Output the (X, Y) coordinate of the center of the cell containing the given text.  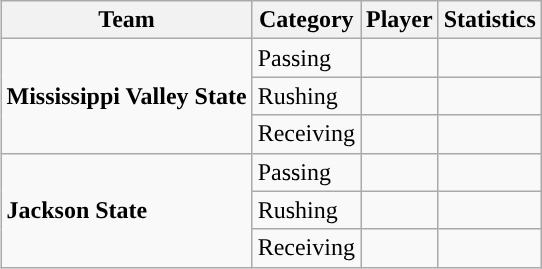
Mississippi Valley State (126, 96)
Team (126, 20)
Statistics (490, 20)
Category (306, 20)
Player (399, 20)
Jackson State (126, 210)
